Determine the [X, Y] coordinate at the center of the cell enclosing the given text.  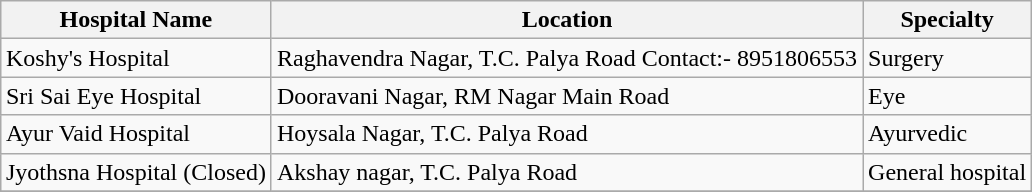
Surgery [948, 58]
Ayurvedic [948, 134]
Jyothsna Hospital (Closed) [136, 172]
Sri Sai Eye Hospital [136, 96]
Raghavendra Nagar, T.C. Palya Road Contact:- 8951806553 [566, 58]
Hoysala Nagar, T.C. Palya Road [566, 134]
Dooravani Nagar, RM Nagar Main Road [566, 96]
Ayur Vaid Hospital [136, 134]
Hospital Name [136, 20]
Location [566, 20]
Koshy's Hospital [136, 58]
Akshay nagar, T.C. Palya Road [566, 172]
Specialty [948, 20]
Eye [948, 96]
General hospital [948, 172]
